Return the (X, Y) coordinate for the center point of the cell that contains the specified text.  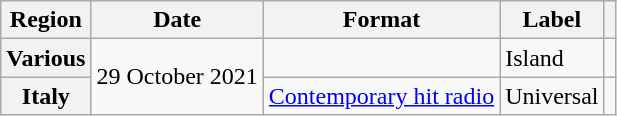
Island (552, 58)
29 October 2021 (177, 77)
Contemporary hit radio (381, 96)
Label (552, 20)
Date (177, 20)
Italy (46, 96)
Various (46, 58)
Format (381, 20)
Region (46, 20)
Universal (552, 96)
